Capture the cell that displays the provided text and extract its [X, Y] central coordinate. 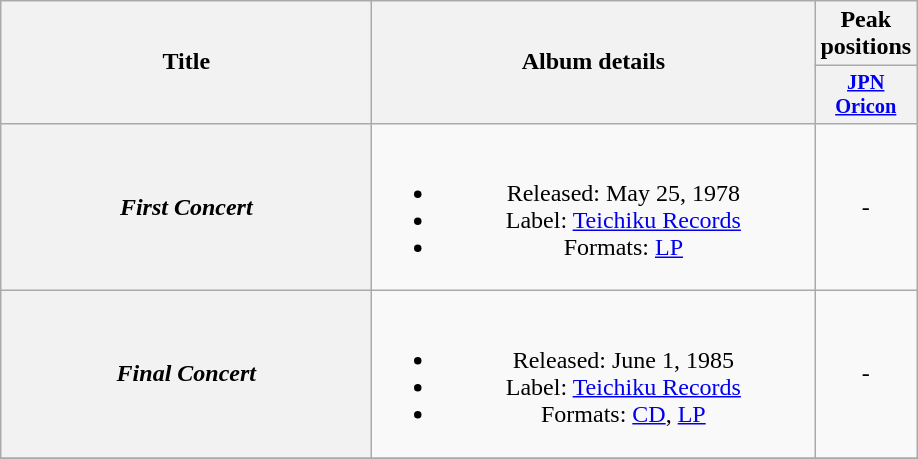
JPNOricon [866, 95]
Released: June 1, 1985Label: Teichiku RecordsFormats: CD, LP [594, 374]
First Concert [186, 206]
Album details [594, 62]
Title [186, 62]
Final Concert [186, 374]
Peak positions [866, 34]
Released: May 25, 1978Label: Teichiku RecordsFormats: LP [594, 206]
